Capture the cell that displays the provided text and extract its (X, Y) central coordinate. 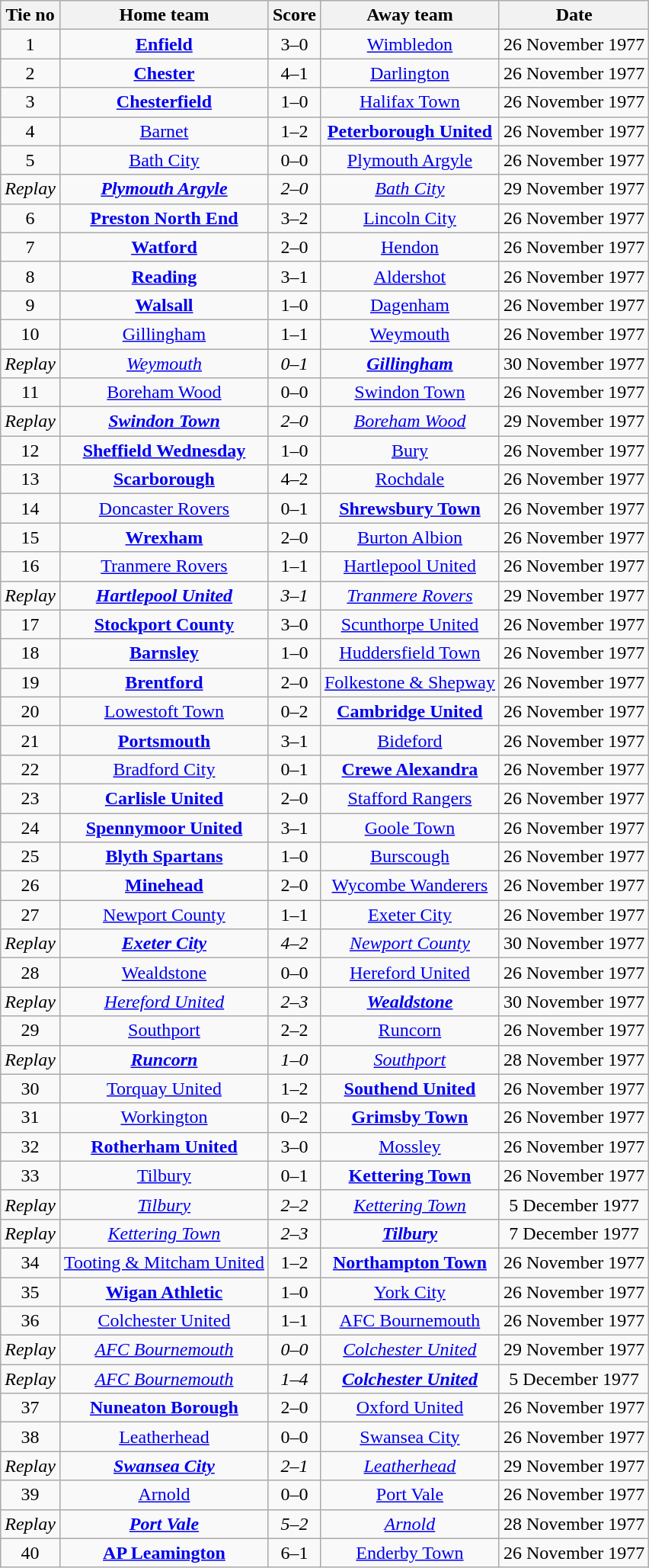
Crewe Alexandra (410, 769)
6 (30, 218)
39 (30, 1495)
Torquay United (164, 1089)
Reading (164, 276)
Darlington (410, 73)
14 (30, 508)
Barnsley (164, 653)
Walsall (164, 305)
1–4 (294, 1379)
Wycombe Wanderers (410, 886)
Hendon (410, 247)
20 (30, 711)
Barnet (164, 131)
2–1 (294, 1466)
Sheffield Wednesday (164, 451)
AP Leamington (164, 1553)
Away team (410, 15)
25 (30, 857)
9 (30, 305)
40 (30, 1553)
28 (30, 973)
27 (30, 915)
Dagenham (410, 305)
Rotherham United (164, 1146)
3 (30, 102)
15 (30, 537)
12 (30, 451)
26 (30, 886)
Scunthorpe United (410, 624)
Preston North End (164, 218)
Enfield (164, 44)
17 (30, 624)
Enderby Town (410, 1553)
Doncaster Rovers (164, 508)
24 (30, 827)
Spennymoor United (164, 827)
Cambridge United (410, 711)
7 (30, 247)
Lowestoft Town (164, 711)
Bury (410, 451)
Chesterfield (164, 102)
36 (30, 1321)
Aldershot (410, 276)
Burscough (410, 857)
Stafford Rangers (410, 798)
Minehead (164, 886)
16 (30, 566)
1 (30, 44)
Tooting & Mitcham United (164, 1262)
32 (30, 1146)
Home team (164, 15)
Tie no (30, 15)
Carlisle United (164, 798)
Lincoln City (410, 218)
10 (30, 334)
Nuneaton Borough (164, 1408)
Stockport County (164, 624)
Wrexham (164, 537)
Date (574, 15)
Huddersfield Town (410, 653)
York City (410, 1292)
30 (30, 1089)
29 (30, 1031)
Oxford United (410, 1408)
18 (30, 653)
6–1 (294, 1553)
Mossley (410, 1146)
3–2 (294, 218)
5 (30, 160)
2 (30, 73)
35 (30, 1292)
Brentford (164, 682)
Wigan Athletic (164, 1292)
31 (30, 1117)
Grimsby Town (410, 1117)
Folkestone & Shepway (410, 682)
8 (30, 276)
Rochdale (410, 479)
Workington (164, 1117)
Bideford (410, 740)
21 (30, 740)
Burton Albion (410, 537)
Goole Town (410, 827)
33 (30, 1175)
Scarborough (164, 479)
34 (30, 1262)
19 (30, 682)
Watford (164, 247)
23 (30, 798)
4 (30, 131)
Wimbledon (410, 44)
11 (30, 393)
Score (294, 15)
Peterborough United (410, 131)
Bradford City (164, 769)
4–1 (294, 73)
22 (30, 769)
Portsmouth (164, 740)
38 (30, 1437)
37 (30, 1408)
Chester (164, 73)
Southend United (410, 1089)
Shrewsbury Town (410, 508)
Blyth Spartans (164, 857)
7 December 1977 (574, 1233)
5–2 (294, 1524)
Halifax Town (410, 102)
Northampton Town (410, 1262)
13 (30, 479)
